Identify which cell holds the provided text, then report its (x, y) central coordinate. 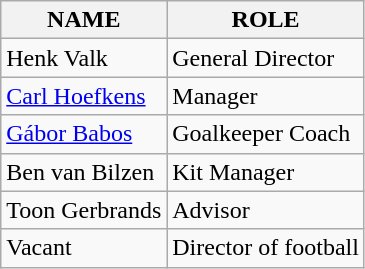
Carl Hoefkens (84, 96)
Goalkeeper Coach (266, 134)
ROLE (266, 20)
Manager (266, 96)
Ben van Bilzen (84, 172)
NAME (84, 20)
Henk Valk (84, 58)
Vacant (84, 248)
Kit Manager (266, 172)
Advisor (266, 210)
Gábor Babos (84, 134)
Toon Gerbrands (84, 210)
Director of football (266, 248)
General Director (266, 58)
